Pinpoint the cell where the given text exists, returning its [X, Y] midpoint coordinate. 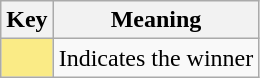
Key [27, 20]
Meaning [156, 20]
Indicates the winner [156, 58]
